From the cell containing the given text, extract its center point as (X, Y) coordinate. 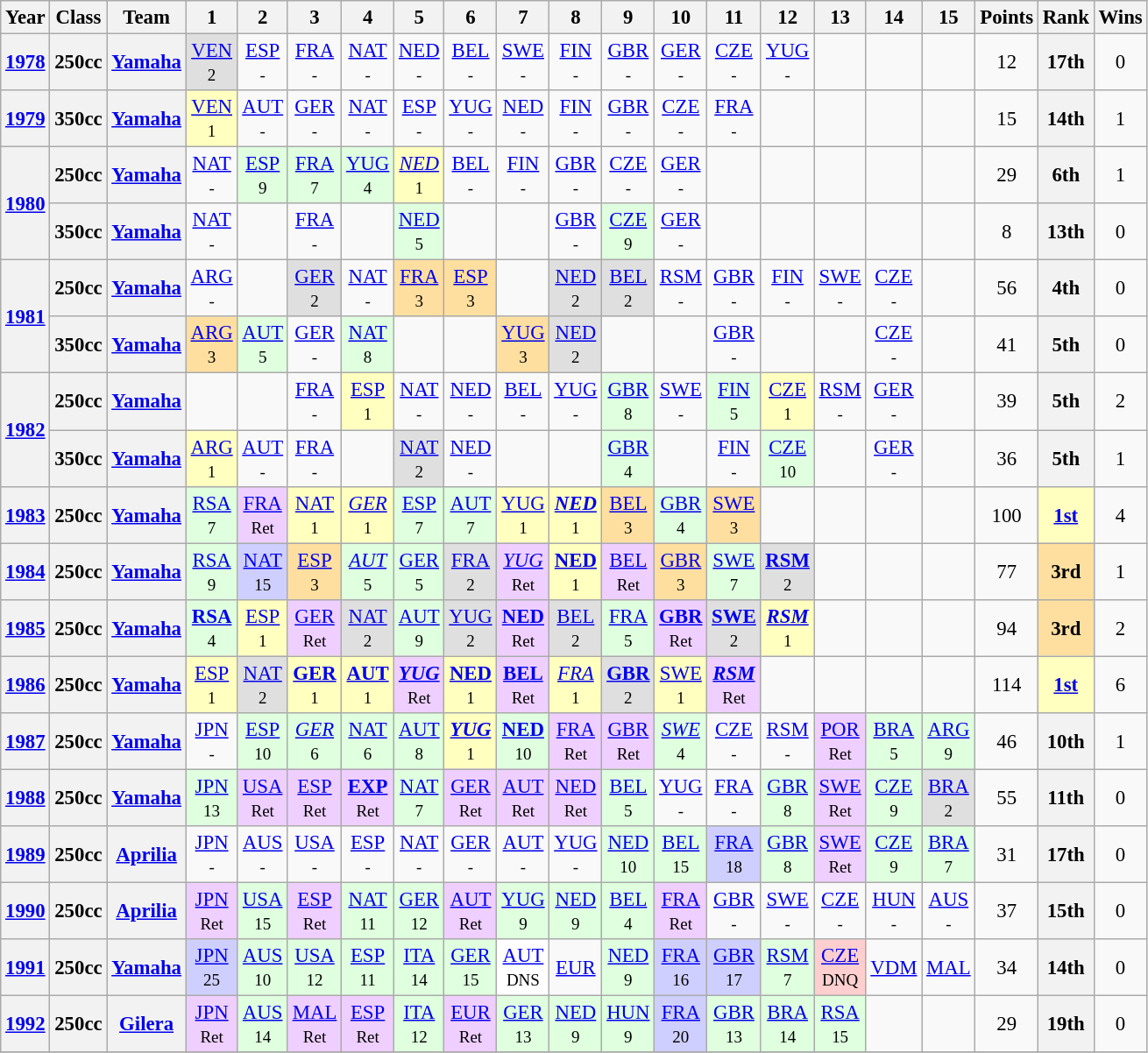
FRA7 (314, 175)
AUTDNS (523, 967)
FRA5 (628, 627)
BEL4 (628, 911)
PORRet (840, 741)
NAT6 (368, 741)
Wins (1120, 18)
7 (523, 18)
94 (1006, 627)
1982 (25, 429)
MALRet (314, 1025)
USA15 (263, 911)
1988 (25, 797)
Points (1006, 18)
1990 (25, 911)
RSA4 (212, 627)
ESP9 (263, 175)
SWE3 (734, 515)
5 (419, 18)
39 (1006, 401)
VEN1 (212, 119)
BEL15 (681, 855)
14 (894, 18)
RSM1 (787, 627)
19th (1066, 1025)
SWE4 (681, 741)
AUT7 (471, 515)
RSM2 (787, 571)
AUT1 (368, 685)
HUN- (894, 911)
GBR17 (734, 967)
Gilera (146, 1025)
34 (1006, 967)
VDM (894, 967)
BEL3 (628, 515)
YUG2 (471, 627)
SWE1 (681, 685)
1981 (25, 317)
ESP10 (263, 741)
9 (628, 18)
GBR13 (734, 1025)
FRA16 (681, 967)
46 (1006, 741)
1991 (25, 967)
ARG3 (212, 345)
NAT15 (263, 571)
MAL (948, 967)
ITA12 (419, 1025)
EURRet (471, 1025)
GER6 (314, 741)
JPN13 (212, 797)
USA12 (314, 967)
BRA7 (948, 855)
1983 (25, 515)
100 (1006, 515)
YUG3 (523, 345)
ESP7 (419, 515)
YUG4 (368, 175)
56 (1006, 289)
EUR (576, 967)
1980 (25, 203)
GER13 (523, 1025)
31 (1006, 855)
NAT8 (368, 345)
1992 (25, 1025)
RSA7 (212, 515)
77 (1006, 571)
Year (25, 18)
USA- (314, 855)
15th (1066, 911)
GER2 (314, 289)
4th (1066, 289)
36 (1006, 459)
1989 (25, 855)
GER5 (419, 571)
GBR2 (628, 685)
GER15 (471, 967)
FRA2 (471, 571)
YUG9 (523, 911)
GBR3 (681, 571)
RSA9 (212, 571)
AUS14 (263, 1025)
10 (681, 18)
Team (146, 18)
6th (1066, 175)
ARG- (212, 289)
114 (1006, 685)
1986 (25, 685)
1987 (25, 741)
RSMRet (734, 685)
1979 (25, 119)
Rank (1066, 18)
Class (79, 18)
ESP11 (368, 967)
CZE1 (787, 401)
HUN9 (628, 1025)
1978 (25, 63)
BRA5 (894, 741)
NED5 (419, 231)
1984 (25, 571)
SWE7 (734, 571)
FIN5 (734, 401)
BRA2 (948, 797)
37 (1006, 911)
SWE2 (734, 627)
ITA14 (419, 967)
ARG9 (948, 741)
RSM7 (787, 967)
55 (1006, 797)
AUT9 (419, 627)
CZE10 (787, 459)
FRA20 (681, 1025)
NAT7 (419, 797)
VEN2 (212, 63)
BRA14 (787, 1025)
AUS10 (263, 967)
FRA18 (734, 855)
CZEDNQ (840, 967)
AUT8 (419, 741)
NAT1 (314, 515)
10th (1066, 741)
11 (734, 18)
11th (1066, 797)
3 (314, 18)
JPN25 (212, 967)
FRA1 (576, 685)
RSA15 (840, 1025)
USARet (263, 797)
41 (1006, 345)
BEL5 (628, 797)
NAT11 (368, 911)
GER12 (419, 911)
EXPRet (368, 797)
13th (1066, 231)
13 (840, 18)
ARG1 (212, 459)
FRA3 (419, 289)
1985 (25, 627)
